Extract the (X, Y) coordinate from the center of the cell holding the provided text.  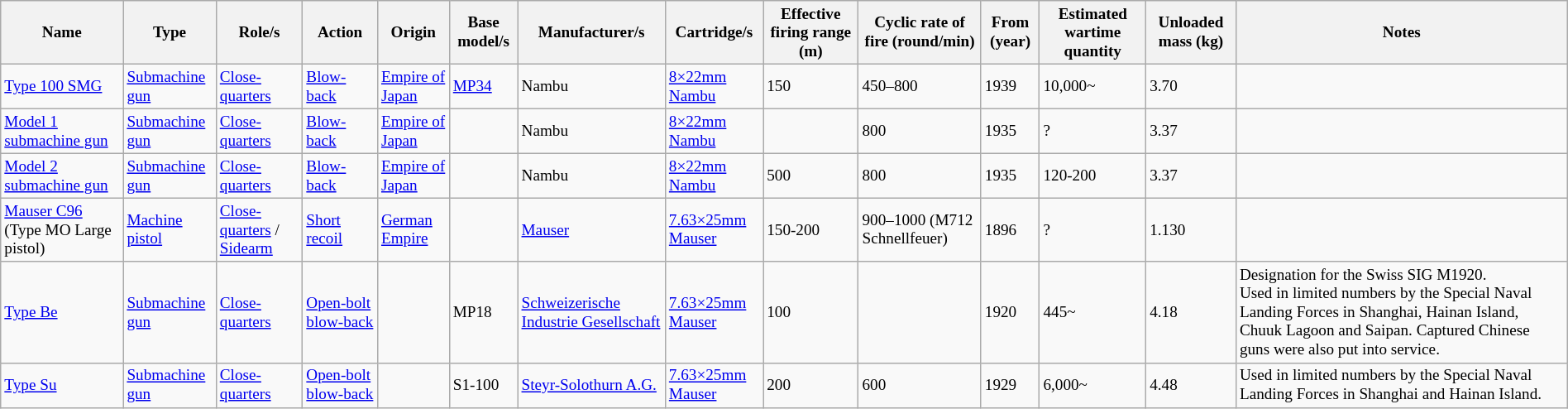
3.70 (1191, 86)
Model 1 submachine gun (62, 131)
Name (62, 33)
Origin (414, 33)
Short recoil (341, 230)
Mauser (591, 230)
200 (810, 385)
1939 (1011, 86)
From (year) (1011, 33)
Role/s (260, 33)
German Empire (414, 230)
Used in limited numbers by the Special Naval Landing Forces in Shanghai and Hainan Island. (1401, 385)
Close-quarters / Sidearm (260, 230)
Base model/s (483, 33)
Unloaded mass (kg) (1191, 33)
4.18 (1191, 312)
Type Su (62, 385)
150-200 (810, 230)
4.48 (1191, 385)
500 (810, 176)
10,000~ (1093, 86)
MP34 (483, 86)
100 (810, 312)
Type 100 SMG (62, 86)
Estimated wartime quantity (1093, 33)
1920 (1011, 312)
Cyclic rate of fire (round/min) (920, 33)
1896 (1011, 230)
Type Be (62, 312)
600 (920, 385)
Action (341, 33)
Type (170, 33)
450–800 (920, 86)
Manufacturer/s (591, 33)
6,000~ (1093, 385)
Schweizerische Industrie Gesellschaft (591, 312)
Machine pistol (170, 230)
Steyr-Solothurn A.G. (591, 385)
445~ (1093, 312)
Cartridge/s (714, 33)
MP18 (483, 312)
Effective firing range (m) (810, 33)
Model 2 submachine gun (62, 176)
1.130 (1191, 230)
1929 (1011, 385)
Mauser C96 (Type MO Large pistol) (62, 230)
Notes (1401, 33)
900–1000 (M712 Schnellfeuer) (920, 230)
150 (810, 86)
120-200 (1093, 176)
S1-100 (483, 385)
